Provide the [x, y] coordinate of the cell's center where the given text is located.  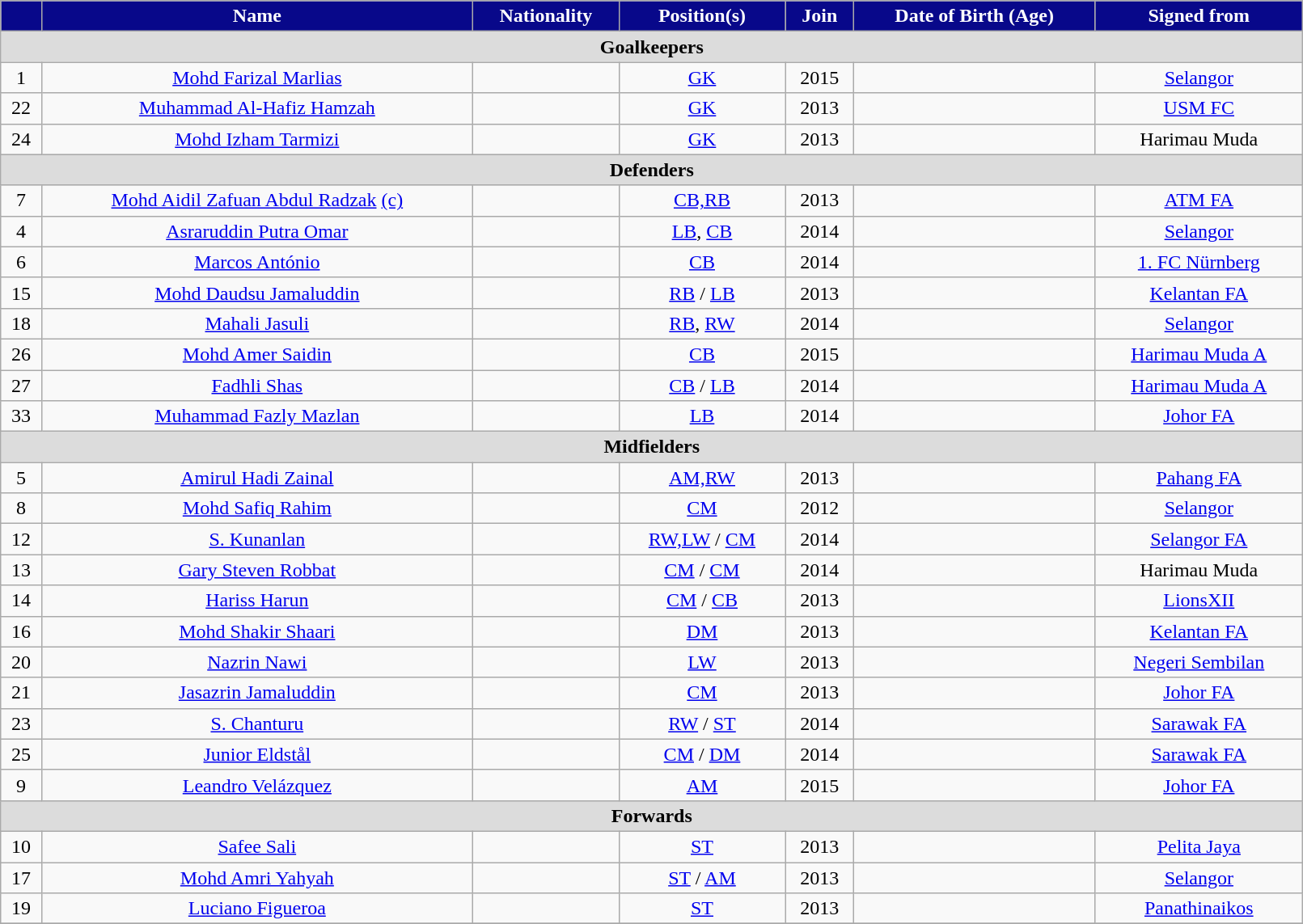
LW [702, 662]
Pahang FA [1199, 478]
22 [21, 108]
Mohd Shakir Shaari [257, 631]
Asraruddin Putra Omar [257, 231]
12 [21, 539]
Selangor FA [1199, 539]
13 [21, 570]
24 [21, 139]
CM / CM [702, 570]
Fadhli Shas [257, 386]
CM / DM [702, 754]
33 [21, 416]
RW / ST [702, 724]
LionsXII [1199, 601]
27 [21, 386]
15 [21, 293]
LB [702, 416]
1 [21, 78]
Safee Sali [257, 846]
LB, CB [702, 231]
4 [21, 231]
18 [21, 323]
Marcos António [257, 262]
Midfielders [652, 447]
5 [21, 478]
CB / LB [702, 386]
RB, RW [702, 323]
10 [21, 846]
Join [820, 16]
14 [21, 601]
RB / LB [702, 293]
Signed from [1199, 16]
Mohd Farizal Marlias [257, 78]
8 [21, 508]
16 [21, 631]
25 [21, 754]
Jasazrin Jamaluddin [257, 693]
Mahali Jasuli [257, 323]
Mohd Amri Yahyah [257, 877]
21 [21, 693]
Hariss Harun [257, 601]
Muhammad Al-Hafiz Hamzah [257, 108]
Junior Eldstål [257, 754]
Gary Steven Robbat [257, 570]
6 [21, 262]
Date of Birth (Age) [975, 16]
9 [21, 785]
Panathinaikos [1199, 909]
Mohd Safiq Rahim [257, 508]
26 [21, 354]
Luciano Figueroa [257, 909]
1. FC Nürnberg [1199, 262]
Mohd Daudsu Jamaluddin [257, 293]
Defenders [652, 170]
Nazrin Nawi [257, 662]
2012 [820, 508]
ATM FA [1199, 200]
19 [21, 909]
Mohd Izham Tarmizi [257, 139]
CM / CB [702, 601]
Goalkeepers [652, 47]
ST / AM [702, 877]
Amirul Hadi Zainal [257, 478]
Forwards [652, 816]
RW,LW / CM [702, 539]
Name [257, 16]
7 [21, 200]
Mohd Amer Saidin [257, 354]
Leandro Velázquez [257, 785]
Negeri Sembilan [1199, 662]
AM [702, 785]
Mohd Aidil Zafuan Abdul Radzak (c) [257, 200]
Pelita Jaya [1199, 846]
Nationality [546, 16]
20 [21, 662]
S. Chanturu [257, 724]
23 [21, 724]
CB,RB [702, 200]
AM,RW [702, 478]
DM [702, 631]
17 [21, 877]
Muhammad Fazly Mazlan [257, 416]
USM FC [1199, 108]
S. Kunanlan [257, 539]
Position(s) [702, 16]
